Pinpoint the cell where the given text exists, returning its [x, y] midpoint coordinate. 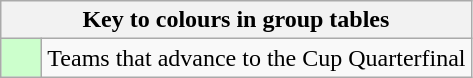
Key to colours in group tables [236, 20]
Teams that advance to the Cup Quarterfinal [256, 58]
